Output the [X, Y] coordinate of the center of the cell containing the given text.  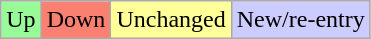
Down [76, 20]
Unchanged [171, 20]
New/re-entry [300, 20]
Up [21, 20]
